Capture the cell that displays the provided text and extract its (x, y) central coordinate. 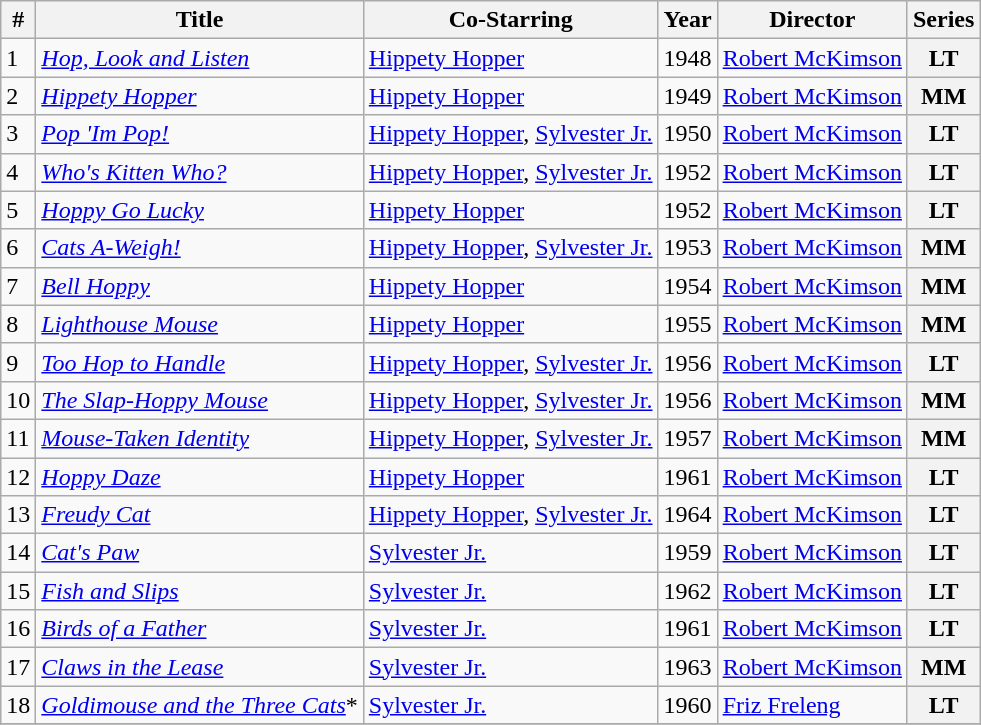
1 (18, 58)
Director (812, 20)
Series (943, 20)
15 (18, 591)
Too Hop to Handle (200, 362)
Bell Hoppy (200, 286)
8 (18, 324)
6 (18, 248)
Fish and Slips (200, 591)
1948 (688, 58)
13 (18, 515)
17 (18, 667)
1962 (688, 591)
1964 (688, 515)
Hoppy Go Lucky (200, 210)
14 (18, 553)
9 (18, 362)
1950 (688, 134)
11 (18, 438)
Cat's Paw (200, 553)
Pop 'Im Pop! (200, 134)
5 (18, 210)
1957 (688, 438)
1949 (688, 96)
16 (18, 629)
7 (18, 286)
Year (688, 20)
1963 (688, 667)
1959 (688, 553)
# (18, 20)
Friz Freleng (812, 705)
1955 (688, 324)
1953 (688, 248)
Co-Starring (510, 20)
Hop, Look and Listen (200, 58)
10 (18, 400)
The Slap-Hoppy Mouse (200, 400)
12 (18, 477)
4 (18, 172)
Lighthouse Mouse (200, 324)
1954 (688, 286)
2 (18, 96)
18 (18, 705)
Birds of a Father (200, 629)
Mouse-Taken Identity (200, 438)
1960 (688, 705)
3 (18, 134)
Who's Kitten Who? (200, 172)
Freudy Cat (200, 515)
Goldimouse and the Three Cats* (200, 705)
Title (200, 20)
Claws in the Lease (200, 667)
Cats A-Weigh! (200, 248)
Hoppy Daze (200, 477)
